Output the [X, Y] coordinate of the center of the cell containing the given text.  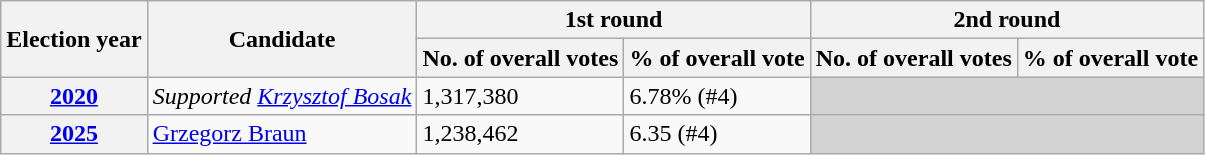
Election year [74, 39]
Grzegorz Braun [282, 134]
1,238,462 [520, 134]
1,317,380 [520, 96]
2nd round [1006, 20]
6.78% (#4) [717, 96]
2025 [74, 134]
Candidate [282, 39]
1st round [614, 20]
6.35 (#4) [717, 134]
Supported Krzysztof Bosak [282, 96]
2020 [74, 96]
